Identify which cell holds the provided text, then report its (X, Y) central coordinate. 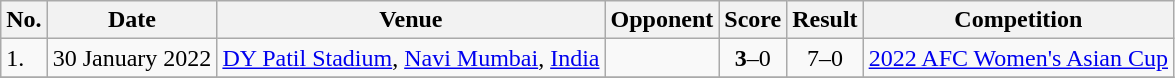
DY Patil Stadium, Navi Mumbai, India (411, 58)
Score (753, 20)
30 January 2022 (132, 58)
Date (132, 20)
Opponent (662, 20)
1. (24, 58)
Competition (1018, 20)
Venue (411, 20)
2022 AFC Women's Asian Cup (1018, 58)
No. (24, 20)
3–0 (753, 58)
7–0 (825, 58)
Result (825, 20)
